Return the (X, Y) coordinate for the center point of the cell that contains the specified text.  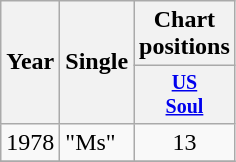
13 (185, 142)
Single (97, 62)
1978 (30, 142)
Chart positions (185, 34)
USSoul (185, 94)
Year (30, 62)
"Ms" (97, 142)
